Determine the [X, Y] coordinate at the center of the cell enclosing the given text.  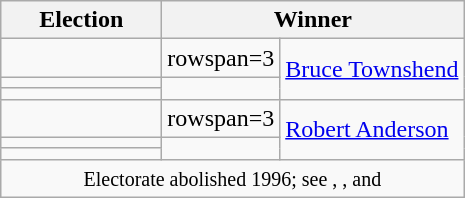
Robert Anderson [372, 129]
Electorate abolished 1996; see , , and [232, 178]
Bruce Townshend [372, 69]
Winner [313, 20]
Election [82, 20]
